Identify which cell holds the provided text, then report its (x, y) central coordinate. 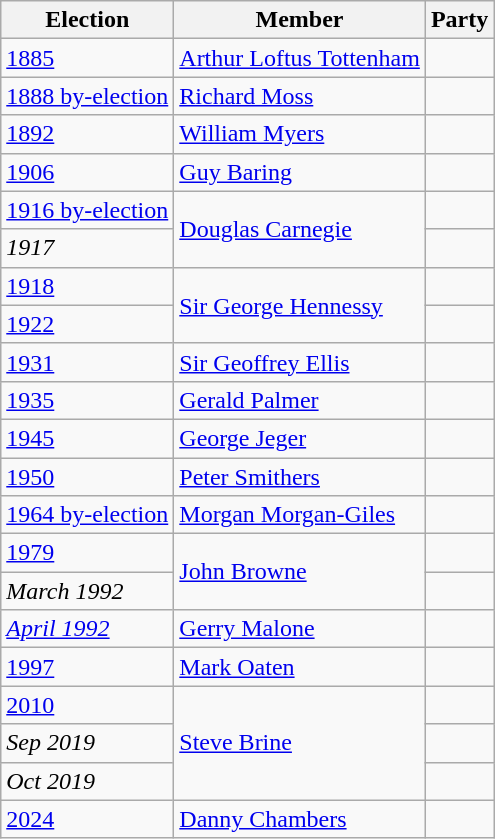
Oct 2019 (88, 781)
1918 (88, 286)
1885 (88, 58)
1916 by-election (88, 210)
1906 (88, 172)
1888 by-election (88, 96)
Sir George Hennessy (300, 305)
Morgan Morgan-Giles (300, 515)
1997 (88, 667)
William Myers (300, 134)
Member (300, 20)
Gerry Malone (300, 629)
1950 (88, 477)
1935 (88, 400)
Douglas Carnegie (300, 229)
Guy Baring (300, 172)
Danny Chambers (300, 819)
April 1992 (88, 629)
1964 by-election (88, 515)
Steve Brine (300, 743)
March 1992 (88, 591)
George Jeger (300, 438)
Arthur Loftus Tottenham (300, 58)
1922 (88, 324)
Peter Smithers (300, 477)
1945 (88, 438)
Election (88, 20)
Gerald Palmer (300, 400)
2024 (88, 819)
1979 (88, 553)
Sir Geoffrey Ellis (300, 362)
John Browne (300, 572)
1931 (88, 362)
Party (459, 20)
Sep 2019 (88, 743)
1917 (88, 248)
2010 (88, 705)
Richard Moss (300, 96)
1892 (88, 134)
Mark Oaten (300, 667)
